Locate the cell with the specified text and output its [X, Y] center coordinate. 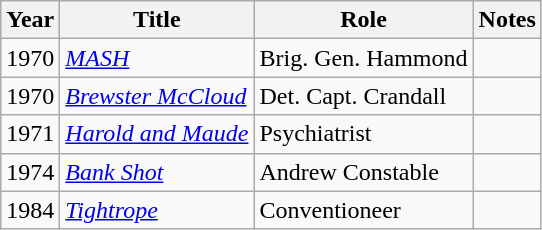
Year [30, 20]
Det. Capt. Crandall [364, 96]
MASH [157, 58]
Brewster McCloud [157, 96]
1971 [30, 134]
Bank Shot [157, 172]
Conventioneer [364, 210]
Notes [507, 20]
Tightrope [157, 210]
1974 [30, 172]
Brig. Gen. Hammond [364, 58]
Andrew Constable [364, 172]
1984 [30, 210]
Psychiatrist [364, 134]
Harold and Maude [157, 134]
Title [157, 20]
Role [364, 20]
